Extract the (x, y) coordinate from the center of the cell holding the provided text.  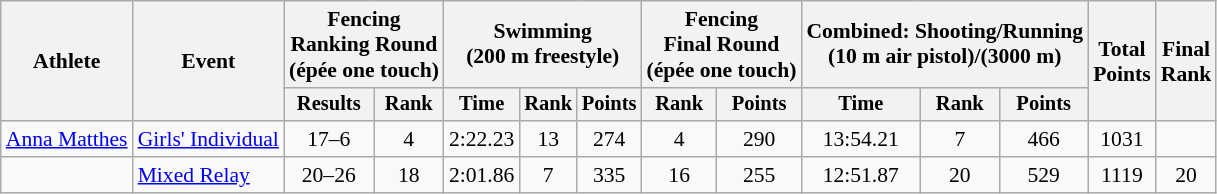
Event (208, 61)
Anna Matthes (67, 139)
FencingRanking Round(épée one touch) (364, 44)
Swimming(200 m freestyle) (542, 44)
16 (679, 175)
335 (609, 175)
529 (1044, 175)
1119 (1122, 175)
290 (759, 139)
Mixed Relay (208, 175)
2:01.86 (482, 175)
466 (1044, 139)
Girls' Individual (208, 139)
17–6 (329, 139)
FinalRank (1186, 61)
20–26 (329, 175)
2:22.23 (482, 139)
1031 (1122, 139)
13:54.21 (860, 139)
Results (329, 105)
TotalPoints (1122, 61)
255 (759, 175)
274 (609, 139)
Combined: Shooting/Running(10 m air pistol)/(3000 m) (944, 44)
18 (409, 175)
12:51.87 (860, 175)
FencingFinal Round(épée one touch) (721, 44)
Athlete (67, 61)
13 (548, 139)
